Pinpoint the cell where the given text exists, returning its (X, Y) midpoint coordinate. 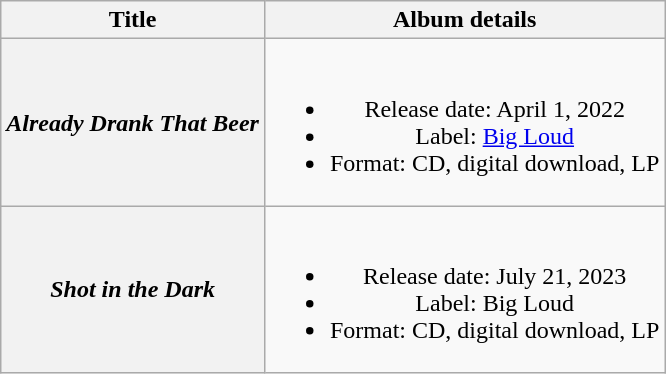
Release date: April 1, 2022Label: Big LoudFormat: CD, digital download, LP (464, 122)
Album details (464, 20)
Already Drank That Beer (133, 122)
Release date: July 21, 2023Label: Big LoudFormat: CD, digital download, LP (464, 290)
Title (133, 20)
Shot in the Dark (133, 290)
